Pinpoint the cell where the given text exists, returning its (X, Y) midpoint coordinate. 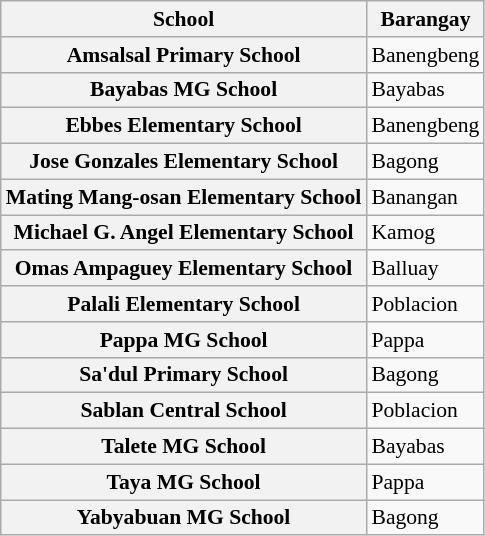
Banangan (425, 197)
Pappa MG School (184, 340)
Talete MG School (184, 447)
Mating Mang-osan Elementary School (184, 197)
Sa'dul Primary School (184, 375)
Michael G. Angel Elementary School (184, 233)
Ebbes Elementary School (184, 126)
Sablan Central School (184, 411)
Balluay (425, 269)
Barangay (425, 19)
Palali Elementary School (184, 304)
Taya MG School (184, 482)
Kamog (425, 233)
Jose Gonzales Elementary School (184, 162)
Yabyabuan MG School (184, 518)
Amsalsal Primary School (184, 55)
School (184, 19)
Omas Ampaguey Elementary School (184, 269)
Bayabas MG School (184, 90)
